Return (X, Y) of the center of cell containing provided text 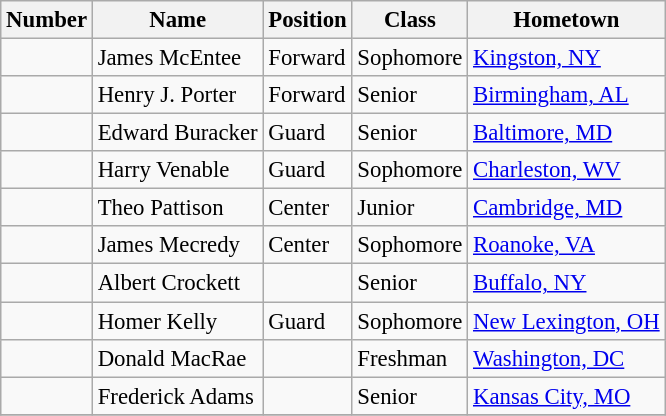
Kingston, NY (566, 58)
Birmingham, AL (566, 95)
Homer Kelly (178, 321)
Buffalo, NY (566, 283)
Albert Crockett (178, 283)
Freshman (410, 358)
Harry Venable (178, 170)
James McEntee (178, 58)
Baltimore, MD (566, 133)
Frederick Adams (178, 396)
Donald MacRae (178, 358)
Cambridge, MD (566, 208)
Kansas City, MO (566, 396)
New Lexington, OH (566, 321)
James Mecredy (178, 245)
Junior (410, 208)
Washington, DC (566, 358)
Henry J. Porter (178, 95)
Class (410, 20)
Position (308, 20)
Roanoke, VA (566, 245)
Edward Buracker (178, 133)
Hometown (566, 20)
Name (178, 20)
Charleston, WV (566, 170)
Theo Pattison (178, 208)
Number (47, 20)
